Search for the cell housing the specified text and yield its [X, Y] center coordinate. 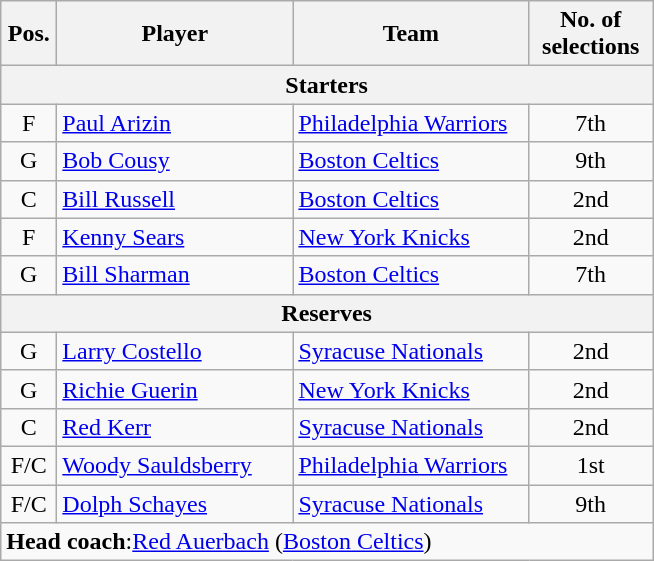
Head coach:Red Auerbach (Boston Celtics) [327, 542]
Player [175, 34]
Dolph Schayes [175, 503]
Starters [327, 85]
Reserves [327, 313]
Woody Sauldsberry [175, 465]
1st [591, 465]
Bill Russell [175, 199]
Pos. [29, 34]
Kenny Sears [175, 237]
No. of selections [591, 34]
Red Kerr [175, 427]
Richie Guerin [175, 389]
Paul Arizin [175, 123]
Bill Sharman [175, 275]
Team [411, 34]
Larry Costello [175, 351]
Bob Cousy [175, 161]
